For the text-containing cell, return its midpoint in (X, Y) coordinate format. 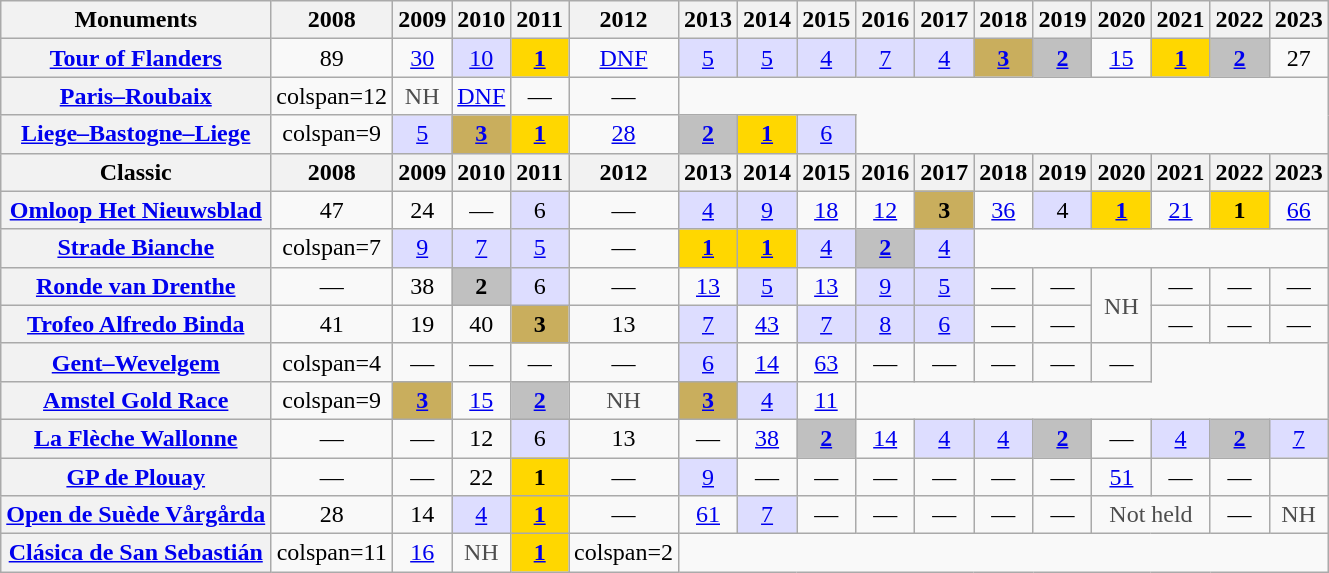
18 (826, 210)
Ronde van Drenthe (136, 286)
Tour of Flanders (136, 58)
61 (708, 515)
16 (422, 553)
11 (826, 400)
Strade Bianche (136, 248)
89 (332, 58)
21 (1180, 210)
Gent–Wevelgem (136, 362)
66 (1298, 210)
colspan=7 (332, 248)
19 (422, 324)
Liege–Bastogne–Liege (136, 134)
22 (482, 477)
Open de Suède Vårgårda (136, 515)
Classic (136, 172)
40 (482, 324)
10 (482, 58)
colspan=11 (332, 553)
Omloop Het Nieuwsblad (136, 210)
30 (422, 58)
Paris–Roubaix (136, 96)
Amstel Gold Race (136, 400)
Clásica de San Sebastián (136, 553)
43 (768, 324)
GP de Plouay (136, 477)
colspan=4 (332, 362)
Trofeo Alfredo Binda (136, 324)
La Flèche Wallonne (136, 438)
24 (422, 210)
51 (1122, 477)
41 (332, 324)
63 (826, 362)
27 (1298, 58)
Monuments (136, 20)
Not held (1151, 515)
36 (1004, 210)
colspan=12 (332, 96)
47 (332, 210)
8 (886, 324)
colspan=2 (624, 553)
